For the text-containing cell, return its midpoint in (X, Y) coordinate format. 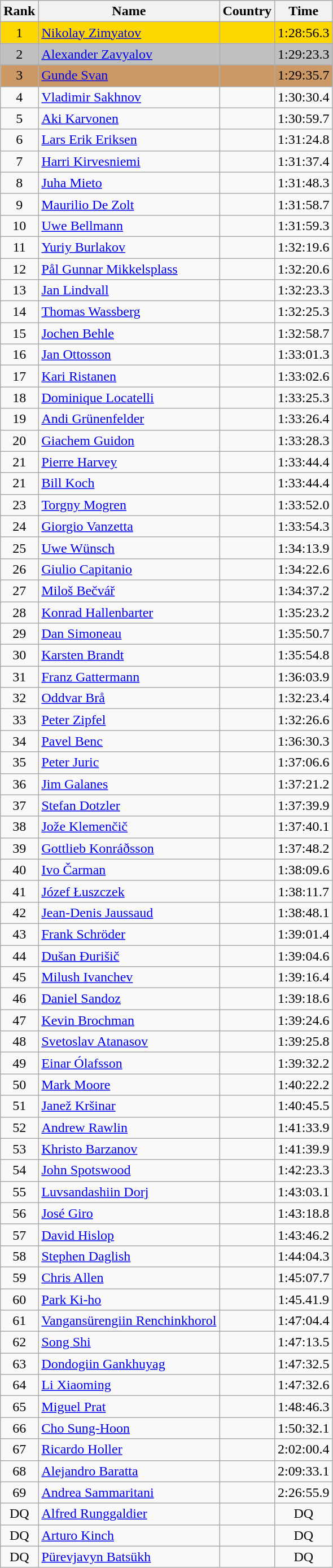
28 (19, 612)
Lars Erik Eriksen (129, 140)
58 (19, 1256)
Arturo Kinch (129, 1535)
Dan Simoneau (129, 634)
8 (19, 183)
Alexander Zavyalov (129, 54)
1:37:21.2 (304, 784)
3 (19, 76)
1:40:22.2 (304, 1085)
Bill Koch (129, 483)
1:45.41.9 (304, 1299)
48 (19, 1042)
1:33:02.6 (304, 376)
42 (19, 913)
Alfred Runggaldier (129, 1514)
9 (19, 204)
Song Shi (129, 1342)
Cho Sung-Hoon (129, 1428)
65 (19, 1407)
26 (19, 569)
1:29:35.7 (304, 76)
45 (19, 977)
1:33:52.0 (304, 505)
Rank (19, 11)
20 (19, 441)
1:43:46.2 (304, 1235)
1:32:20.6 (304, 269)
1:47:32.5 (304, 1364)
12 (19, 269)
1:41:39.9 (304, 1149)
Kari Ristanen (129, 376)
Karsten Brandt (129, 655)
Yuriy Burlakov (129, 247)
46 (19, 999)
56 (19, 1213)
1:47:32.6 (304, 1385)
1:38:09.6 (304, 870)
14 (19, 312)
1:29:23.3 (304, 54)
30 (19, 655)
23 (19, 505)
Franz Gattermann (129, 677)
1:43:03.1 (304, 1192)
Dušan Đurišič (129, 956)
1:31:37.4 (304, 161)
5 (19, 118)
1:48:46.3 (304, 1407)
Time (304, 11)
36 (19, 784)
60 (19, 1299)
Andrea Sammaritani (129, 1492)
Konrad Hallenbarter (129, 612)
2 (19, 54)
1:39:04.6 (304, 956)
Milush Ivanchev (129, 977)
Giorgio Vanzetta (129, 526)
1:32:25.3 (304, 312)
1:37:39.9 (304, 805)
1:34:22.6 (304, 569)
69 (19, 1492)
Pierre Harvey (129, 462)
Andi Grünenfelder (129, 419)
47 (19, 1020)
34 (19, 741)
1:32:19.6 (304, 247)
19 (19, 419)
Name (129, 11)
1 (19, 33)
40 (19, 870)
51 (19, 1106)
64 (19, 1385)
1:31:59.3 (304, 226)
Pavel Benc (129, 741)
38 (19, 827)
1:47:13.5 (304, 1342)
1:30:59.7 (304, 118)
49 (19, 1063)
35 (19, 763)
Chris Allen (129, 1278)
Dominique Locatelli (129, 398)
1:45:07.7 (304, 1278)
59 (19, 1278)
Park Ki-ho (129, 1299)
53 (19, 1149)
Peter Juric (129, 763)
61 (19, 1321)
Pål Gunnar Mikkelsplass (129, 269)
41 (19, 891)
1:33:54.3 (304, 526)
1:32:23.3 (304, 290)
1:38:48.1 (304, 913)
Peter Zipfel (129, 720)
1:39:24.6 (304, 1020)
José Giro (129, 1213)
1:31:58.7 (304, 204)
1:43:18.8 (304, 1213)
Jean-Denis Jaussaud (129, 913)
4 (19, 97)
Giachem Guidon (129, 441)
15 (19, 333)
Daniel Sandoz (129, 999)
1:33:28.3 (304, 441)
Vangansürengiin Renchinkhorol (129, 1321)
39 (19, 848)
Giulio Capitanio (129, 569)
Torgny Mogren (129, 505)
57 (19, 1235)
Stephen Daglish (129, 1256)
Janež Kršinar (129, 1106)
Nikolay Zimyatov (129, 33)
Luvsandashiin Dorj (129, 1192)
32 (19, 698)
18 (19, 398)
1:33:25.3 (304, 398)
Maurilio De Zolt (129, 204)
44 (19, 956)
1:32:26.6 (304, 720)
1:33:26.4 (304, 419)
1:34:37.2 (304, 591)
1:39:01.4 (304, 934)
67 (19, 1450)
7 (19, 161)
29 (19, 634)
62 (19, 1342)
Gottlieb Konráðsson (129, 848)
Jim Galanes (129, 784)
Mark Moore (129, 1085)
1:50:32.1 (304, 1428)
Oddvar Brå (129, 698)
Jan Lindvall (129, 290)
66 (19, 1428)
31 (19, 677)
55 (19, 1192)
1:35:54.8 (304, 655)
Stefan Dotzler (129, 805)
Miguel Prat (129, 1407)
43 (19, 934)
1:32:23.4 (304, 698)
Country (247, 11)
Ivo Čarman (129, 870)
Alejandro Baratta (129, 1471)
1:39:16.4 (304, 977)
33 (19, 720)
Harri Kirvesniemi (129, 161)
25 (19, 548)
1:39:25.8 (304, 1042)
68 (19, 1471)
2:02:00.4 (304, 1450)
Svetoslav Atanasov (129, 1042)
Kevin Brochman (129, 1020)
Uwe Wünsch (129, 548)
Vladimir Sakhnov (129, 97)
13 (19, 290)
37 (19, 805)
2:26:55.9 (304, 1492)
1:41:33.9 (304, 1127)
Miloš Bečvář (129, 591)
Khristo Barzanov (129, 1149)
1:31:24.8 (304, 140)
1:47:04.4 (304, 1321)
1:37:06.6 (304, 763)
David Hislop (129, 1235)
Andrew Rawlin (129, 1127)
1:37:40.1 (304, 827)
Juha Mieto (129, 183)
1:42:23.3 (304, 1170)
1:35:23.2 (304, 612)
16 (19, 355)
Frank Schröder (129, 934)
Gunde Svan (129, 76)
Li Xiaoming (129, 1385)
1:40:45.5 (304, 1106)
1:44:04.3 (304, 1256)
1:38:11.7 (304, 891)
6 (19, 140)
1:37:48.2 (304, 848)
52 (19, 1127)
Jože Klemenčič (129, 827)
50 (19, 1085)
27 (19, 591)
1:36:30.3 (304, 741)
1:33:01.3 (304, 355)
1:36:03.9 (304, 677)
Uwe Bellmann (129, 226)
17 (19, 376)
Aki Karvonen (129, 118)
24 (19, 526)
Einar Ólafsson (129, 1063)
Ricardo Holler (129, 1450)
John Spotswood (129, 1170)
11 (19, 247)
Jochen Behle (129, 333)
1:35:50.7 (304, 634)
Dondogiin Gankhuyag (129, 1364)
1:34:13.9 (304, 548)
1:28:56.3 (304, 33)
2:09:33.1 (304, 1471)
1:30:30.4 (304, 97)
Jan Ottosson (129, 355)
1:39:32.2 (304, 1063)
1:32:58.7 (304, 333)
1:31:48.3 (304, 183)
Pürevjavyn Batsükh (129, 1557)
10 (19, 226)
1:39:18.6 (304, 999)
Józef Łuszczek (129, 891)
54 (19, 1170)
Thomas Wassberg (129, 312)
63 (19, 1364)
